Find where the given text appears and provide that cell's center as [X, Y] coordinate. 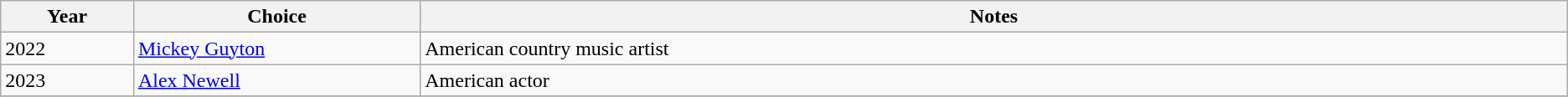
Year [67, 17]
Choice [276, 17]
American actor [994, 80]
Mickey Guyton [276, 48]
American country music artist [994, 48]
2022 [67, 48]
2023 [67, 80]
Notes [994, 17]
Alex Newell [276, 80]
